Search for the cell housing the specified text and yield its (x, y) center coordinate. 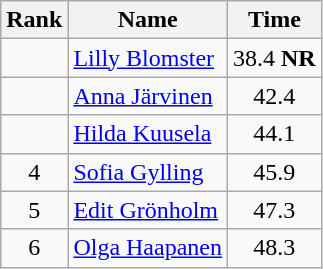
44.1 (275, 134)
Hilda Kuusela (148, 134)
38.4 NR (275, 58)
47.3 (275, 210)
6 (34, 248)
Time (275, 20)
45.9 (275, 172)
4 (34, 172)
Anna Järvinen (148, 96)
Olga Haapanen (148, 248)
48.3 (275, 248)
Lilly Blomster (148, 58)
5 (34, 210)
Rank (34, 20)
Edit Grönholm (148, 210)
Name (148, 20)
42.4 (275, 96)
Sofia Gylling (148, 172)
